Detect which cell encompasses the target text, then output its (x, y) center coordinate. 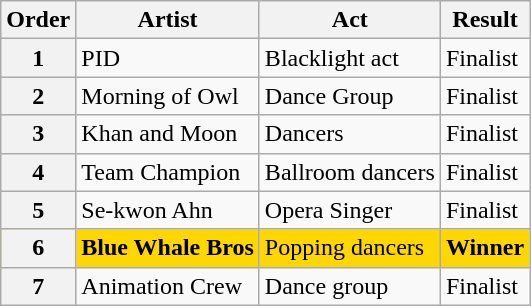
3 (38, 134)
Dance Group (350, 96)
Blue Whale Bros (168, 248)
Se-kwon Ahn (168, 210)
Artist (168, 20)
PID (168, 58)
Khan and Moon (168, 134)
Act (350, 20)
Popping dancers (350, 248)
4 (38, 172)
Winner (484, 248)
7 (38, 286)
2 (38, 96)
Animation Crew (168, 286)
1 (38, 58)
Opera Singer (350, 210)
6 (38, 248)
Morning of Owl (168, 96)
5 (38, 210)
Blacklight act (350, 58)
Dancers (350, 134)
Ballroom dancers (350, 172)
Team Champion (168, 172)
Dance group (350, 286)
Order (38, 20)
Result (484, 20)
